Output the (x, y) coordinate of the center of the cell containing the given text.  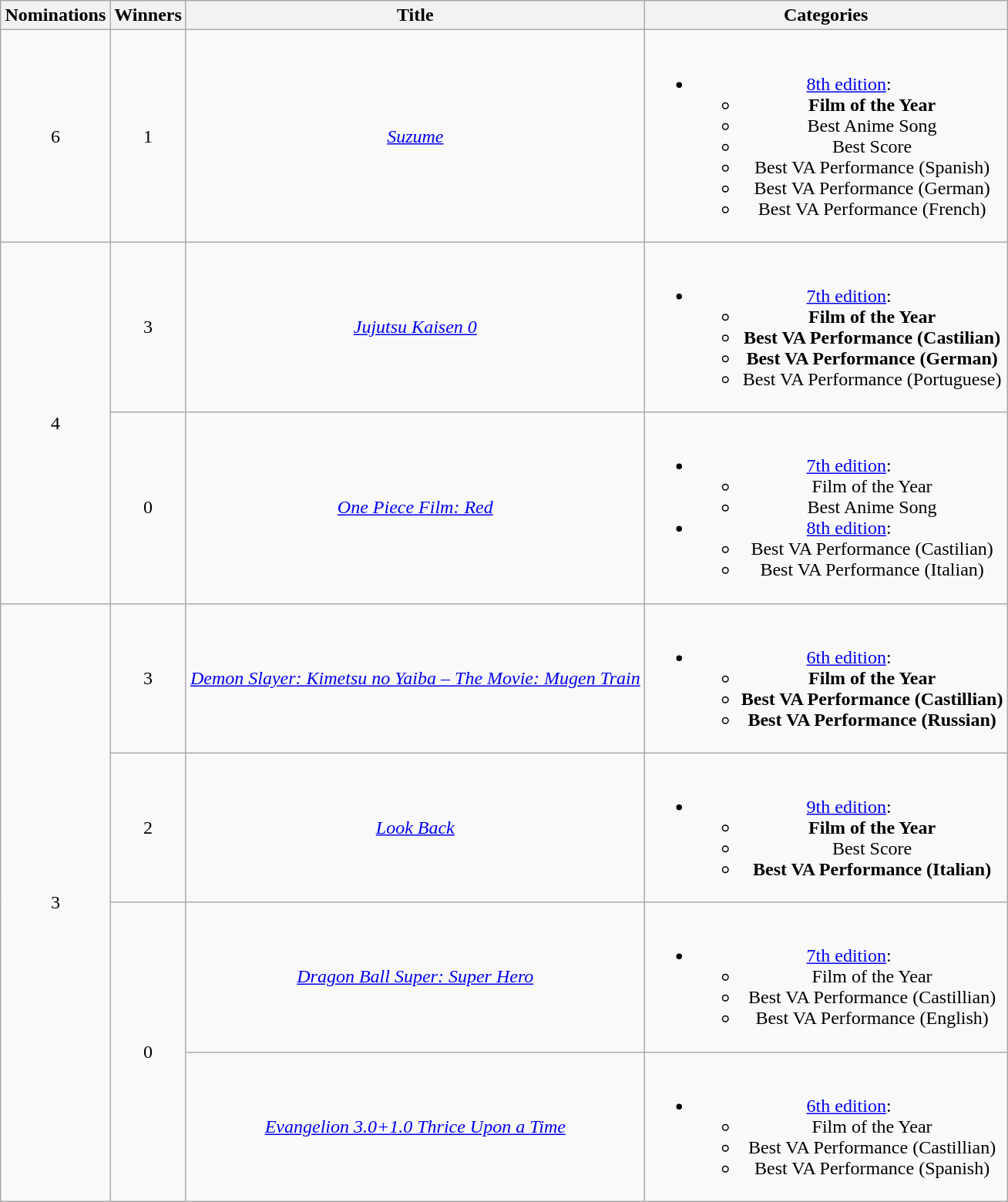
7th edition:Film of the YearBest Anime Song8th edition:Best VA Performance (Castilian)Best VA Performance (Italian) (826, 508)
Title (415, 15)
One Piece Film: Red (415, 508)
Suzume (415, 136)
6th edition:Film of the YearBest VA Performance (Castillian)Best VA Performance (Russian) (826, 678)
1 (148, 136)
6 (55, 136)
Demon Slayer: Kimetsu no Yaiba – The Movie: Mugen Train (415, 678)
7th edition:Film of the YearBest VA Performance (Castillian)Best VA Performance (English) (826, 977)
Evangelion 3.0+1.0 Thrice Upon a Time (415, 1126)
Nominations (55, 15)
9th edition:Film of the YearBest ScoreBest VA Performance (Italian) (826, 828)
Jujutsu Kaisen 0 (415, 327)
8th edition:Film of the YearBest Anime SongBest ScoreBest VA Performance (Spanish)Best VA Performance (German)Best VA Performance (French) (826, 136)
Dragon Ball Super: Super Hero (415, 977)
7th edition:Film of the YearBest VA Performance (Castilian)Best VA Performance (German)Best VA Performance (Portuguese) (826, 327)
Categories (826, 15)
4 (55, 422)
Look Back (415, 828)
6th edition:Film of the YearBest VA Performance (Castillian)Best VA Performance (Spanish) (826, 1126)
Winners (148, 15)
2 (148, 828)
